Provide the [x, y] coordinate of the cell's center where the given text is located.  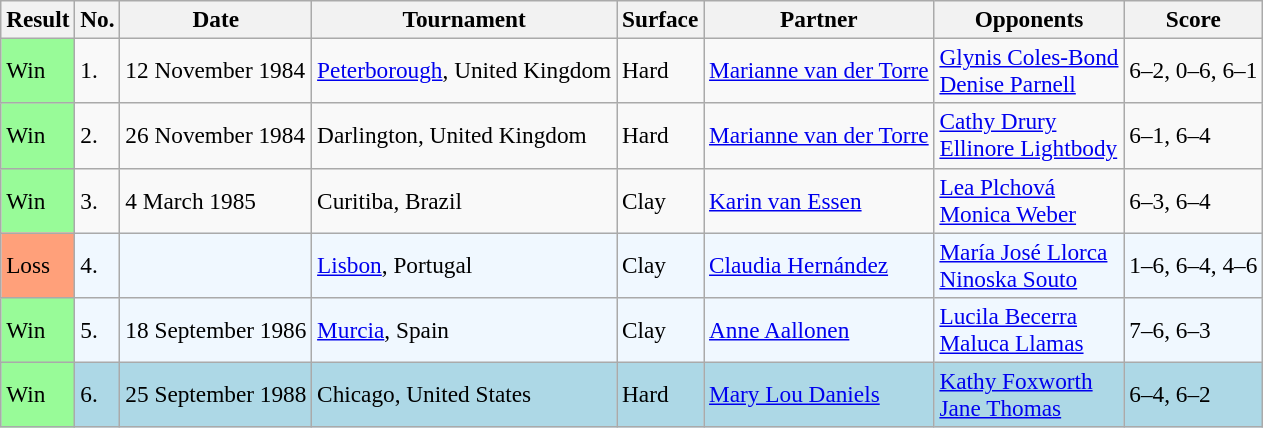
6–1, 6–4 [1194, 136]
Chicago, United States [464, 394]
Date [216, 19]
1–6, 6–4, 4–6 [1194, 264]
María José Llorca Ninoska Souto [1029, 264]
26 November 1984 [216, 136]
6–2, 0–6, 6–1 [1194, 70]
Tournament [464, 19]
Loss [38, 264]
6. [98, 394]
6–4, 6–2 [1194, 394]
5. [98, 330]
Murcia, Spain [464, 330]
25 September 1988 [216, 394]
6–3, 6–4 [1194, 200]
Score [1194, 19]
Curitiba, Brazil [464, 200]
Anne Aallonen [819, 330]
2. [98, 136]
No. [98, 19]
Surface [660, 19]
Mary Lou Daniels [819, 394]
Glynis Coles-Bond Denise Parnell [1029, 70]
Karin van Essen [819, 200]
Lisbon, Portugal [464, 264]
4 March 1985 [216, 200]
3. [98, 200]
Lea Plchová Monica Weber [1029, 200]
Kathy Foxworth Jane Thomas [1029, 394]
12 November 1984 [216, 70]
Opponents [1029, 19]
18 September 1986 [216, 330]
Partner [819, 19]
Lucila Becerra Maluca Llamas [1029, 330]
4. [98, 264]
Result [38, 19]
Peterborough, United Kingdom [464, 70]
Cathy Drury Ellinore Lightbody [1029, 136]
Darlington, United Kingdom [464, 136]
Claudia Hernández [819, 264]
1. [98, 70]
7–6, 6–3 [1194, 330]
